Extract the [x, y] coordinate from the center of the cell holding the provided text.  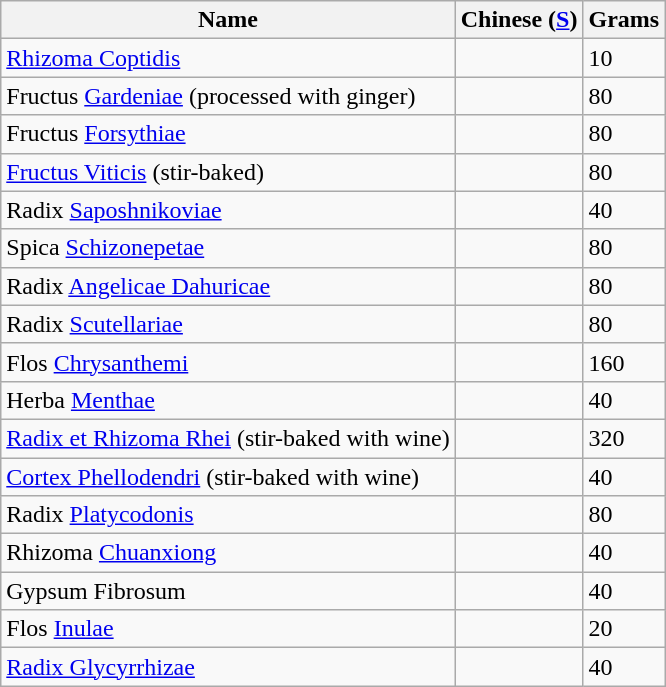
320 [624, 438]
Fructus Forsythiae [228, 134]
Rhizoma Coptidis [228, 58]
Rhizoma Chuanxiong [228, 553]
Spica Schizonepetae [228, 248]
Radix Saposhnikoviae [228, 210]
Radix Scutellariae [228, 324]
Flos Inulae [228, 629]
Radix et Rhizoma Rhei (stir-baked with wine) [228, 438]
160 [624, 362]
Cortex Phellodendri (stir-baked with wine) [228, 477]
Fructus Viticis (stir-baked) [228, 172]
Name [228, 20]
10 [624, 58]
Radix Platycodonis [228, 515]
Chinese (S) [519, 20]
Radix Glycyrrhizae [228, 667]
Fructus Gardeniae (processed with ginger) [228, 96]
Radix Angelicae Dahuricae [228, 286]
Grams [624, 20]
Herba Menthae [228, 400]
Flos Chrysanthemi [228, 362]
20 [624, 629]
Gypsum Fibrosum [228, 591]
